From the cell containing the given text, extract its center point as [X, Y] coordinate. 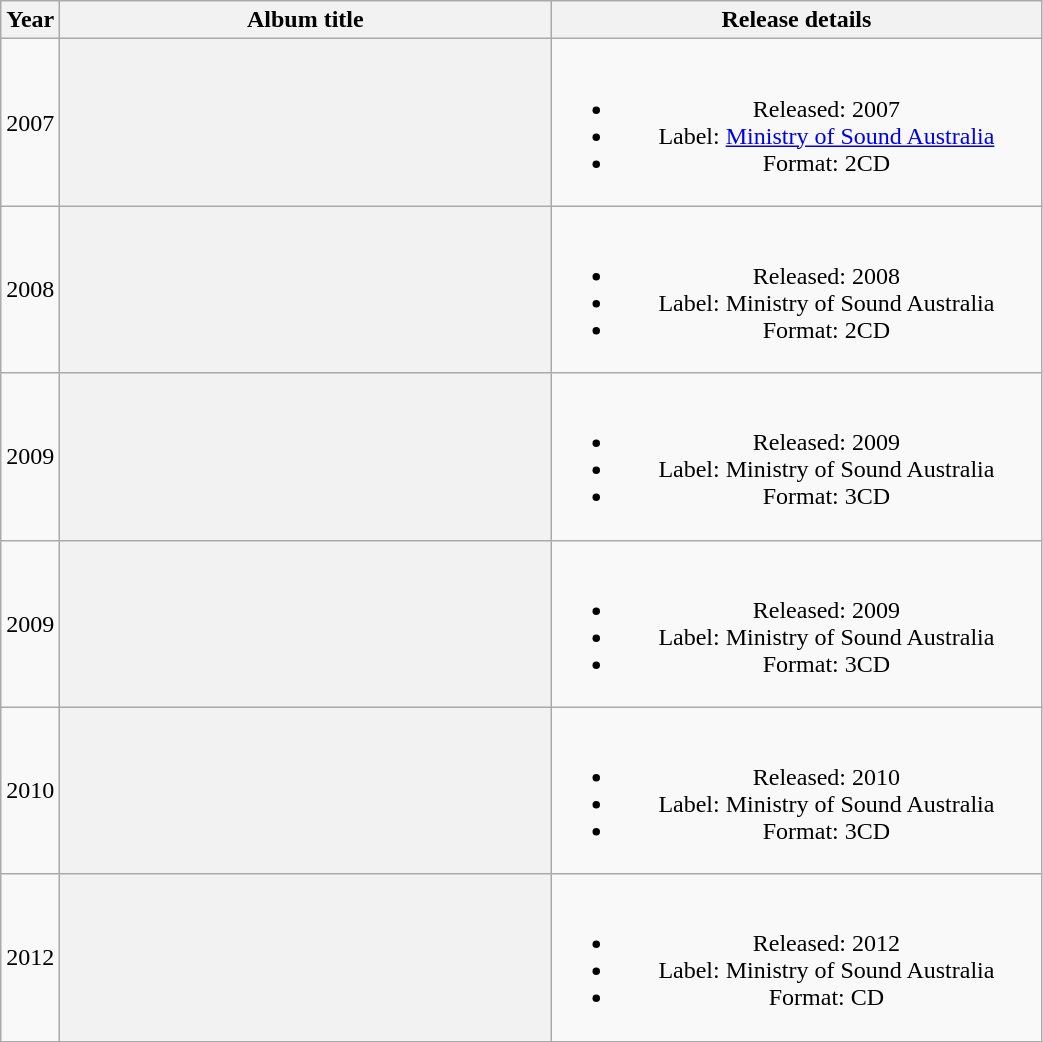
Released: 2012Label: Ministry of Sound AustraliaFormat: CD [796, 958]
Release details [796, 20]
Released: 2008Label: Ministry of Sound AustraliaFormat: 2CD [796, 290]
Released: 2010Label: Ministry of Sound AustraliaFormat: 3CD [796, 790]
2007 [30, 122]
2008 [30, 290]
2012 [30, 958]
Album title [306, 20]
2010 [30, 790]
Released: 2007Label: Ministry of Sound AustraliaFormat: 2CD [796, 122]
Year [30, 20]
